Detect which cell encompasses the target text, then output its [X, Y] center coordinate. 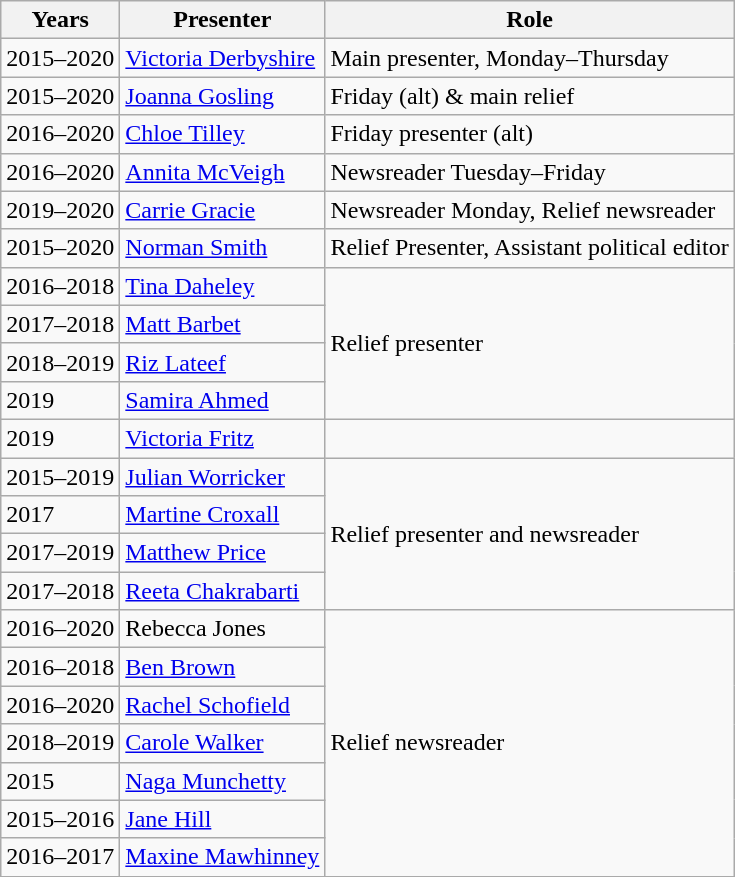
Carrie Gracie [222, 210]
Relief Presenter, Assistant political editor [530, 248]
Relief presenter [530, 343]
Matthew Price [222, 553]
Maxine Mawhinney [222, 857]
Rebecca Jones [222, 629]
Relief newsreader [530, 743]
2019–2020 [60, 210]
Carole Walker [222, 743]
2017–2019 [60, 553]
Ben Brown [222, 667]
Annita McVeigh [222, 172]
2017 [60, 515]
Naga Munchetty [222, 781]
Jane Hill [222, 819]
Newsreader Tuesday–Friday [530, 172]
Victoria Derbyshire [222, 58]
Rachel Schofield [222, 705]
Reeta Chakrabarti [222, 591]
Friday (alt) & main relief [530, 96]
Chloe Tilley [222, 134]
Samira Ahmed [222, 400]
Victoria Fritz [222, 438]
Relief presenter and newsreader [530, 534]
Riz Lateef [222, 362]
Role [530, 20]
Martine Croxall [222, 515]
Years [60, 20]
Friday presenter (alt) [530, 134]
2015 [60, 781]
Norman Smith [222, 248]
2015–2019 [60, 477]
Joanna Gosling [222, 96]
2015–2016 [60, 819]
Main presenter, Monday–Thursday [530, 58]
Newsreader Monday, Relief newsreader [530, 210]
Matt Barbet [222, 324]
2016–2017 [60, 857]
Presenter [222, 20]
Julian Worricker [222, 477]
Tina Daheley [222, 286]
